Provide the [x, y] coordinate of the cell's center where the given text is located.  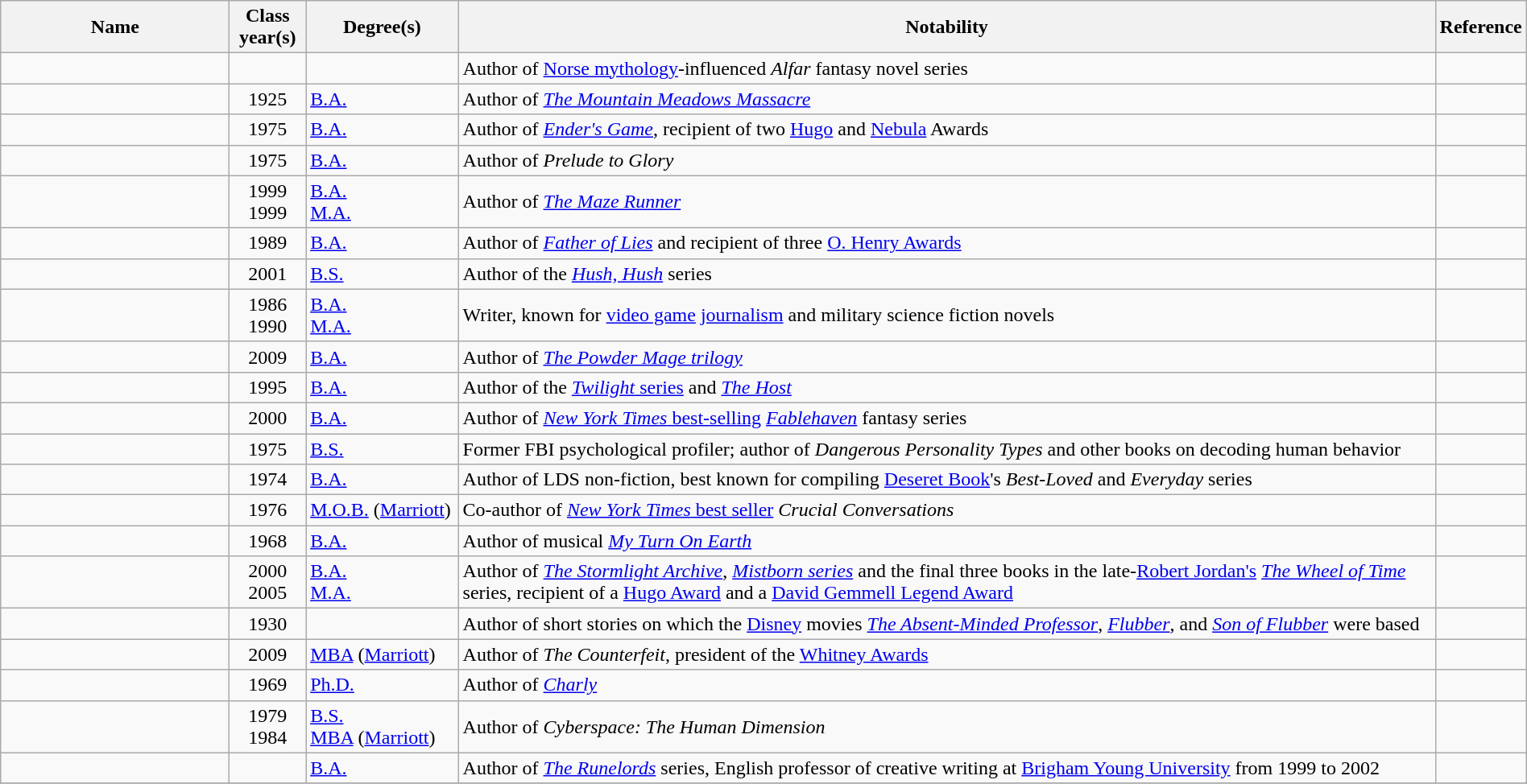
Author of musical My Turn On Earth [947, 541]
1930 [267, 624]
Author of The Counterfeit, president of the Whitney Awards [947, 654]
Author of LDS non-fiction, best known for compiling Deseret Book's Best-Loved and Everyday series [947, 480]
Author of The Maze Runner [947, 201]
Author of The Mountain Meadows Massacre [947, 99]
B.S.MBA (Marriott) [382, 726]
1976 [267, 510]
Author of Father of Lies and recipient of three O. Henry Awards [947, 243]
19991999 [267, 201]
Author of The Powder Mage trilogy [947, 357]
Degree(s) [382, 27]
Co-author of New York Times best seller Crucial Conversations [947, 510]
Author of Prelude to Glory [947, 160]
1989 [267, 243]
2001 [267, 274]
Author of the Hush, Hush series [947, 274]
Author of Norse mythology-influenced Alfar fantasy novel series [947, 68]
1968 [267, 541]
Name [115, 27]
Author of Cyberspace: The Human Dimension [947, 726]
Reference [1480, 27]
2000 [267, 418]
Class year(s) [267, 27]
Former FBI psychological profiler; author of Dangerous Personality Types and other books on decoding human behavior [947, 448]
Ph.D. [382, 685]
19791984 [267, 726]
M.O.B. (Marriott) [382, 510]
Author of short stories on which the Disney movies The Absent-Minded Professor, Flubber, and Son of Flubber were based [947, 624]
Author of Charly [947, 685]
1925 [267, 99]
1969 [267, 685]
1995 [267, 387]
1974 [267, 480]
Writer, known for video game journalism and military science fiction novels [947, 316]
Notability [947, 27]
MBA (Marriott) [382, 654]
Author of the Twilight series and The Host [947, 387]
Author of Ender's Game, recipient of two Hugo and Nebula Awards [947, 130]
20002005 [267, 583]
Author of New York Times best-selling Fablehaven fantasy series [947, 418]
Author of The Runelords series, English professor of creative writing at Brigham Young University from 1999 to 2002 [947, 768]
19861990 [267, 316]
